Detect which cell encompasses the target text, then output its [X, Y] center coordinate. 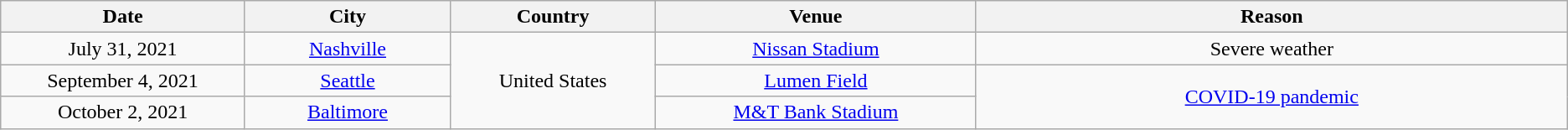
Nissan Stadium [816, 49]
Country [553, 17]
Date [123, 17]
Venue [816, 17]
M&T Bank Stadium [816, 112]
Baltimore [347, 112]
October 2, 2021 [123, 112]
City [347, 17]
July 31, 2021 [123, 49]
Reason [1271, 17]
Nashville [347, 49]
September 4, 2021 [123, 81]
Lumen Field [816, 81]
Severe weather [1271, 49]
United States [553, 81]
Seattle [347, 81]
COVID-19 pandemic [1271, 96]
